Locate the cell with the specified text and output its [X, Y] center coordinate. 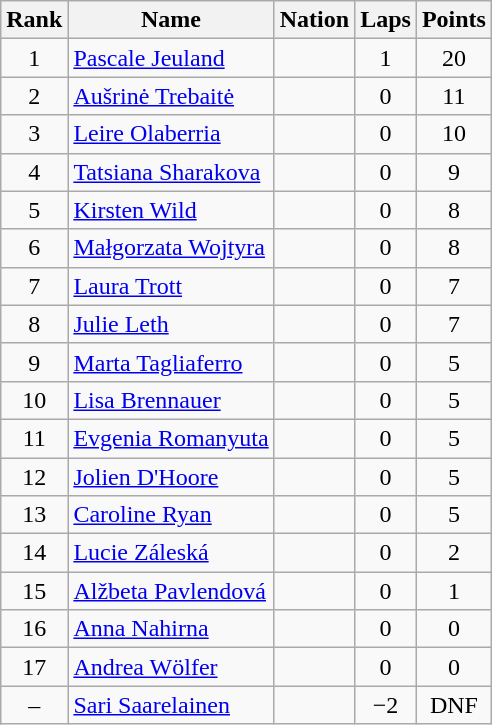
17 [34, 667]
Leire Olaberria [171, 134]
Lucie Záleská [171, 553]
Jolien D'Hoore [171, 477]
−2 [386, 705]
Laura Trott [171, 286]
Points [454, 20]
4 [34, 172]
Marta Tagliaferro [171, 362]
DNF [454, 705]
Laps [386, 20]
16 [34, 629]
Rank [34, 20]
Julie Leth [171, 324]
15 [34, 591]
Caroline Ryan [171, 515]
– [34, 705]
Lisa Brennauer [171, 400]
Alžbeta Pavlendová [171, 591]
Aušrinė Trebaitė [171, 96]
Evgenia Romanyuta [171, 438]
13 [34, 515]
Anna Nahirna [171, 629]
Kirsten Wild [171, 210]
Nation [314, 20]
20 [454, 58]
Małgorzata Wojtyra [171, 248]
Sari Saarelainen [171, 705]
Pascale Jeuland [171, 58]
6 [34, 248]
Andrea Wölfer [171, 667]
3 [34, 134]
Tatsiana Sharakova [171, 172]
14 [34, 553]
Name [171, 20]
12 [34, 477]
